Identify which cell holds the provided text, then report its [X, Y] central coordinate. 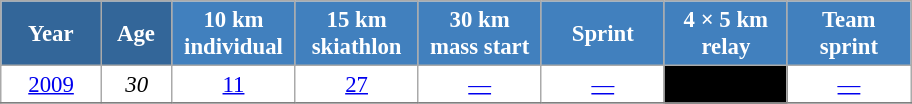
30 km mass start [480, 34]
4 × 5 km relay [726, 34]
27 [356, 85]
11 [234, 85]
Age [136, 34]
30 [136, 85]
15 km skiathlon [356, 34]
10 km individual [234, 34]
Sprint [602, 34]
2009 [52, 85]
Team sprint [848, 34]
Year [52, 34]
